Locate the cell with the specified text and output its [X, Y] center coordinate. 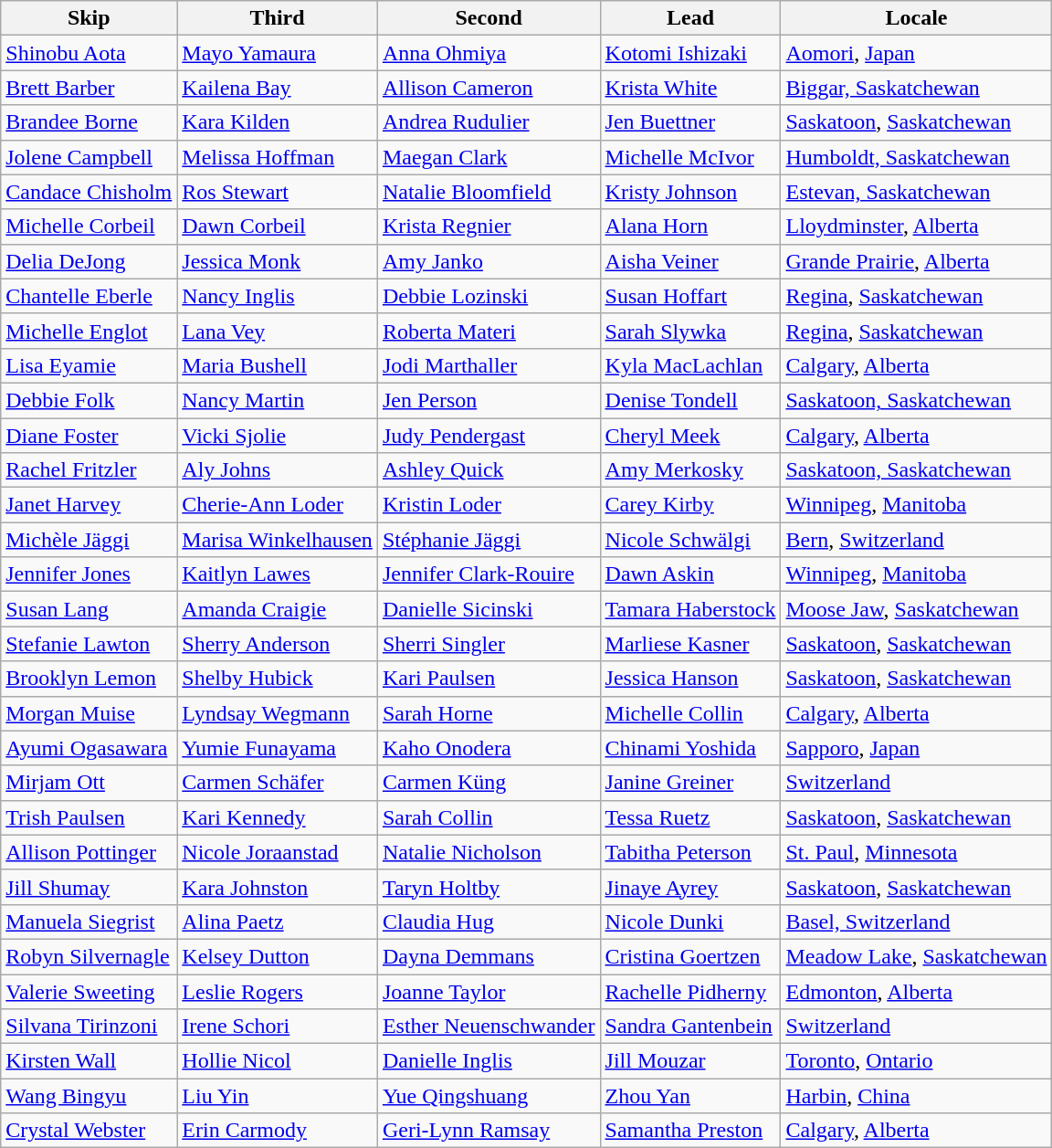
Melissa Hoffman [278, 157]
Taryn Holtby [489, 887]
Stefanie Lawton [89, 644]
Geri-Lynn Ramsay [489, 1131]
Valerie Sweeting [89, 991]
Denise Tondell [690, 400]
Aly Johns [278, 470]
Sherry Anderson [278, 644]
Jessica Monk [278, 261]
Kaitlyn Lawes [278, 574]
Morgan Muise [89, 713]
Nicole Schwälgi [690, 540]
Mirjam Ott [89, 783]
Amanda Craigie [278, 609]
Aisha Veiner [690, 261]
Delia DeJong [89, 261]
Kailena Bay [278, 88]
Crystal Webster [89, 1131]
Samantha Preston [690, 1131]
Liu Yin [278, 1096]
Joanne Taylor [489, 991]
Jennifer Jones [89, 574]
Kaho Onodera [489, 748]
Trish Paulsen [89, 817]
Krista White [690, 88]
St. Paul, Minnesota [917, 852]
Jill Mouzar [690, 1061]
Andrea Rudulier [489, 122]
Allison Cameron [489, 88]
Kristin Loder [489, 505]
Marisa Winkelhausen [278, 540]
Carmen Küng [489, 783]
Amy Janko [489, 261]
Robyn Silvernagle [89, 956]
Vicki Sjolie [278, 436]
Lyndsay Wegmann [278, 713]
Lead [690, 18]
Second [489, 18]
Diane Foster [89, 436]
Chantelle Eberle [89, 296]
Maria Bushell [278, 365]
Brooklyn Lemon [89, 679]
Nicole Dunki [690, 922]
Kirsten Wall [89, 1061]
Candace Chisholm [89, 192]
Claudia Hug [489, 922]
Jennifer Clark-Rouire [489, 574]
Alina Paetz [278, 922]
Sandra Gantenbein [690, 1027]
Kelsey Dutton [278, 956]
Kyla MacLachlan [690, 365]
Susan Hoffart [690, 296]
Amy Merkosky [690, 470]
Meadow Lake, Saskatchewan [917, 956]
Moose Jaw, Saskatchewan [917, 609]
Esther Neuenschwander [489, 1027]
Ayumi Ogasawara [89, 748]
Erin Carmody [278, 1131]
Brandee Borne [89, 122]
Dawn Corbeil [278, 226]
Jolene Campbell [89, 157]
Sarah Horne [489, 713]
Michelle Englot [89, 331]
Third [278, 18]
Danielle Sicinski [489, 609]
Kotomi Ishizaki [690, 53]
Bern, Switzerland [917, 540]
Kara Johnston [278, 887]
Toronto, Ontario [917, 1061]
Zhou Yan [690, 1096]
Shinobu Aota [89, 53]
Michèle Jäggi [89, 540]
Judy Pendergast [489, 436]
Biggar, Saskatchewan [917, 88]
Estevan, Saskatchewan [917, 192]
Rachelle Pidherny [690, 991]
Sapporo, Japan [917, 748]
Michelle Corbeil [89, 226]
Debbie Lozinski [489, 296]
Kristy Johnson [690, 192]
Edmonton, Alberta [917, 991]
Natalie Nicholson [489, 852]
Skip [89, 18]
Leslie Rogers [278, 991]
Janet Harvey [89, 505]
Cristina Goertzen [690, 956]
Ros Stewart [278, 192]
Jessica Hanson [690, 679]
Kari Kennedy [278, 817]
Dawn Askin [690, 574]
Nicole Joraanstad [278, 852]
Jen Buettner [690, 122]
Michelle McIvor [690, 157]
Krista Regnier [489, 226]
Carey Kirby [690, 505]
Jen Person [489, 400]
Rachel Fritzler [89, 470]
Lana Vey [278, 331]
Sarah Slywka [690, 331]
Nancy Martin [278, 400]
Ashley Quick [489, 470]
Yumie Funayama [278, 748]
Tabitha Peterson [690, 852]
Nancy Inglis [278, 296]
Locale [917, 18]
Chinami Yoshida [690, 748]
Marliese Kasner [690, 644]
Janine Greiner [690, 783]
Wang Bingyu [89, 1096]
Debbie Folk [89, 400]
Jodi Marthaller [489, 365]
Tessa Ruetz [690, 817]
Cherie-Ann Loder [278, 505]
Brett Barber [89, 88]
Cheryl Meek [690, 436]
Roberta Materi [489, 331]
Susan Lang [89, 609]
Grande Prairie, Alberta [917, 261]
Allison Pottinger [89, 852]
Sherri Singler [489, 644]
Dayna Demmans [489, 956]
Tamara Haberstock [690, 609]
Basel, Switzerland [917, 922]
Kara Kilden [278, 122]
Hollie Nicol [278, 1061]
Alana Horn [690, 226]
Humboldt, Saskatchewan [917, 157]
Manuela Siegrist [89, 922]
Irene Schori [278, 1027]
Jill Shumay [89, 887]
Lisa Eyamie [89, 365]
Harbin, China [917, 1096]
Lloydminster, Alberta [917, 226]
Michelle Collin [690, 713]
Mayo Yamaura [278, 53]
Kari Paulsen [489, 679]
Aomori, Japan [917, 53]
Jinaye Ayrey [690, 887]
Stéphanie Jäggi [489, 540]
Maegan Clark [489, 157]
Yue Qingshuang [489, 1096]
Natalie Bloomfield [489, 192]
Sarah Collin [489, 817]
Carmen Schäfer [278, 783]
Shelby Hubick [278, 679]
Danielle Inglis [489, 1061]
Silvana Tirinzoni [89, 1027]
Anna Ohmiya [489, 53]
